Return the [x, y] coordinate for the center point of the cell that contains the specified text.  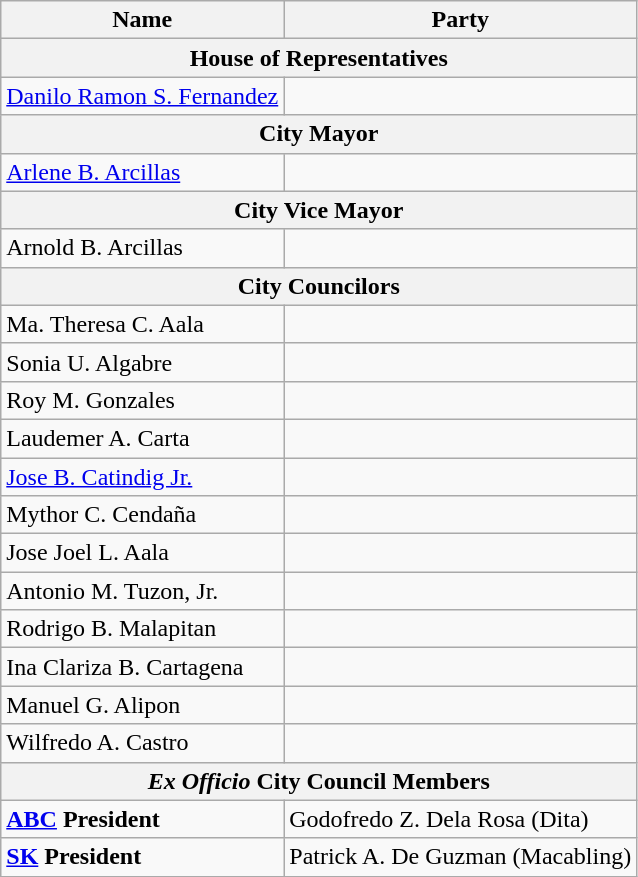
Danilo Ramon S. Fernandez [142, 96]
Antonio M. Tuzon, Jr. [142, 591]
Name [142, 20]
Sonia U. Algabre [142, 362]
Party [460, 20]
Godofredo Z. Dela Rosa (Dita) [460, 819]
Patrick A. De Guzman (Macabling) [460, 857]
SK President [142, 857]
Roy M. Gonzales [142, 400]
Mythor C. Cendaña [142, 515]
Laudemer A. Carta [142, 438]
Ex Officio City Council Members [319, 781]
City Mayor [319, 134]
House of Representatives [319, 58]
City Vice Mayor [319, 210]
Rodrigo B. Malapitan [142, 629]
Ma. Theresa C. Aala [142, 324]
Wilfredo A. Castro [142, 743]
Arlene B. Arcillas [142, 172]
Manuel G. Alipon [142, 705]
Jose Joel L. Aala [142, 553]
ABC President [142, 819]
Ina Clariza B. Cartagena [142, 667]
City Councilors [319, 286]
Arnold B. Arcillas [142, 248]
Jose B. Catindig Jr. [142, 477]
